Identify which cell holds the provided text, then report its (x, y) central coordinate. 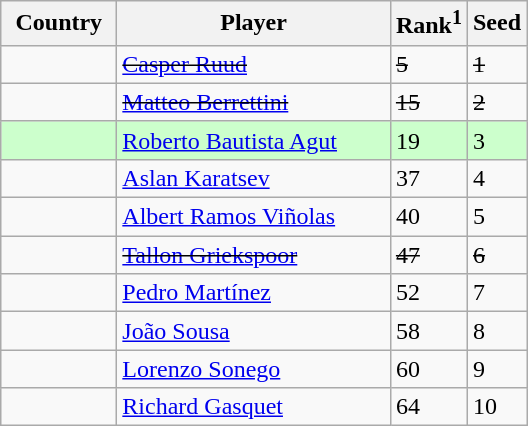
João Sousa (254, 331)
Seed (496, 24)
52 (428, 293)
2 (496, 102)
Pedro Martínez (254, 293)
Albert Ramos Viñolas (254, 217)
1 (496, 64)
Roberto Bautista Agut (254, 140)
Player (254, 24)
8 (496, 331)
9 (496, 369)
Aslan Karatsev (254, 178)
60 (428, 369)
4 (496, 178)
Richard Gasquet (254, 407)
15 (428, 102)
10 (496, 407)
Matteo Berrettini (254, 102)
7 (496, 293)
19 (428, 140)
Casper Ruud (254, 64)
40 (428, 217)
37 (428, 178)
64 (428, 407)
6 (496, 255)
Rank1 (428, 24)
3 (496, 140)
47 (428, 255)
58 (428, 331)
Country (59, 24)
Tallon Griekspoor (254, 255)
Lorenzo Sonego (254, 369)
